Extract the [X, Y] coordinate from the center of the cell holding the provided text.  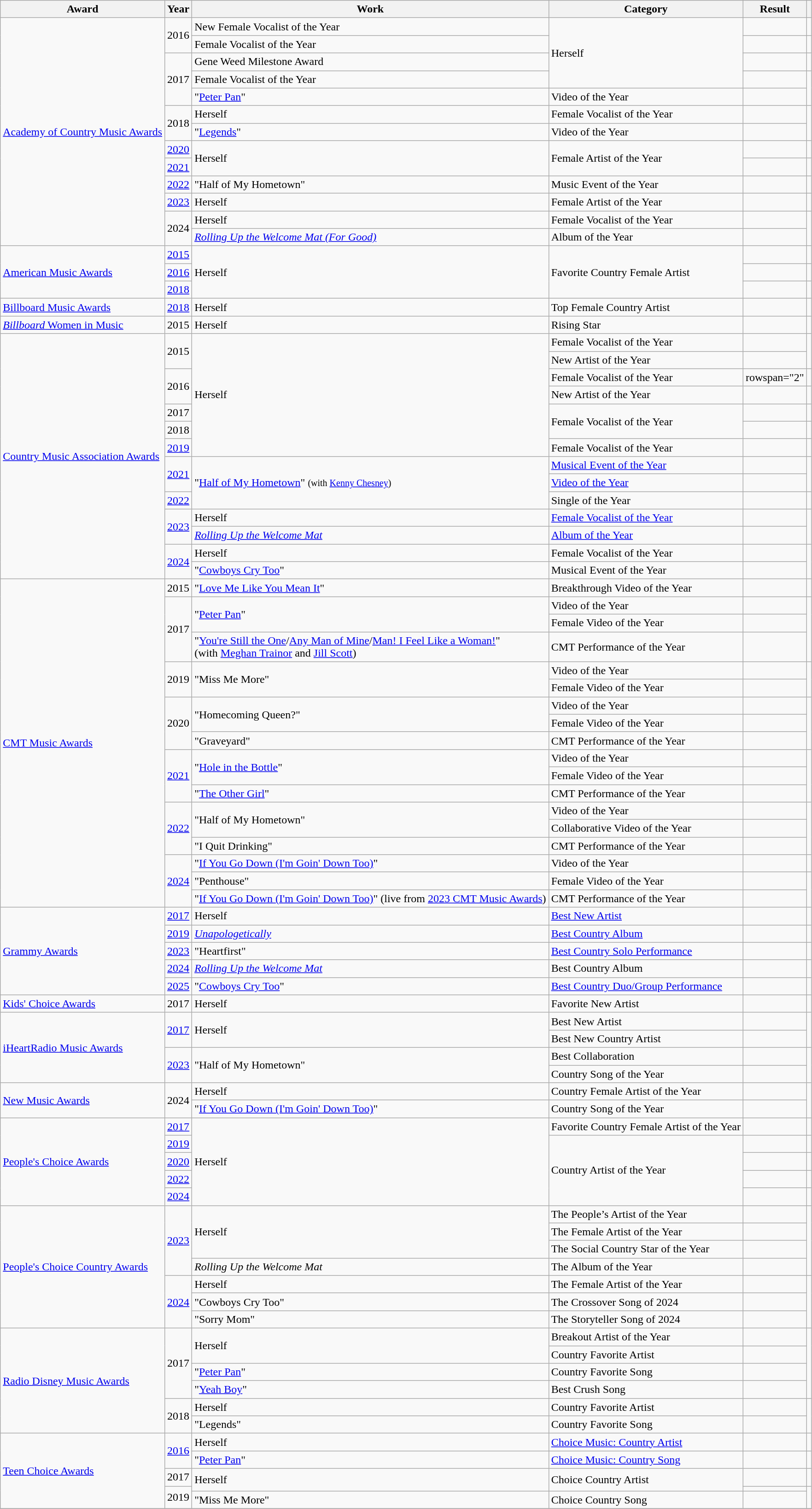
Rolling Up the Welcome Mat (For Good) [370, 237]
Best Country Solo Performance [646, 951]
New Music Awards [83, 1100]
"I Quit Drinking" [370, 846]
The Crossover Song of 2024 [646, 1302]
Favorite Country Female Artist of the Year [646, 1127]
The Album of the Year [646, 1267]
Choice Music: Country Artist [646, 1442]
Country Female Artist of the Year [646, 1092]
Country Music Association Awards [83, 456]
New Female Vocalist of the Year [370, 27]
Rising Star [646, 325]
"Love Me Like You Mean It" [370, 588]
"Graveyard" [370, 740]
2025 [179, 986]
Choice Country Song [646, 1500]
Best New Country Artist [646, 1039]
Favorite Country Female Artist [646, 272]
Award [83, 9]
Year [179, 9]
Unapologetically [370, 934]
"Half of My Hometown" (with Kenny Chesney) [370, 482]
"Penthouse" [370, 881]
The Storyteller Song of 2024 [646, 1319]
Billboard Music Awards [83, 307]
The People’s Artist of the Year [646, 1214]
Collaborative Video of the Year [646, 828]
Best Collaboration [646, 1056]
Choice Music: Country Song [646, 1460]
Grammy Awards [83, 951]
Favorite New Artist [646, 1004]
CMT Music Awards [83, 743]
Single of the Year [646, 500]
"Yeah Boy" [370, 1390]
iHeartRadio Music Awards [83, 1047]
Breakout Artist of the Year [646, 1337]
Music Event of the Year [646, 184]
"You're Still the One/Any Man of Mine/Man! I Feel Like a Woman!" (with Meghan Trainor and Jill Scott) [370, 647]
Academy of Country Music Awards [83, 132]
rowspan="2" [775, 377]
"Homecoming Queen?" [370, 714]
The Social Country Star of the Year [646, 1249]
"Heartfirst" [370, 951]
Radio Disney Music Awards [83, 1380]
Best Crush Song [646, 1390]
Work [370, 9]
Billboard Women in Music [83, 325]
Gene Weed Milestone Award [370, 62]
People's Choice Awards [83, 1162]
Top Female Country Artist [646, 307]
Best Country Duo/Group Performance [646, 986]
Result [775, 9]
"The Other Girl" [370, 793]
"Hole in the Bottle" [370, 767]
American Music Awards [83, 272]
"Sorry Mom" [370, 1319]
People's Choice Country Awards [83, 1267]
Choice Country Artist [646, 1480]
Breakthrough Video of the Year [646, 588]
Kids' Choice Awards [83, 1004]
Category [646, 9]
Teen Choice Awards [83, 1471]
"If You Go Down (I'm Goin' Down Too)" (live from 2023 CMT Music Awards) [370, 898]
Country Artist of the Year [646, 1170]
